Locate the cell with the specified text and output its (x, y) center coordinate. 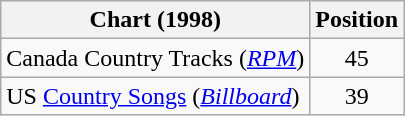
Chart (1998) (156, 20)
39 (357, 96)
Canada Country Tracks (RPM) (156, 58)
Position (357, 20)
45 (357, 58)
US Country Songs (Billboard) (156, 96)
